Locate the cell with the specified text and output its [X, Y] center coordinate. 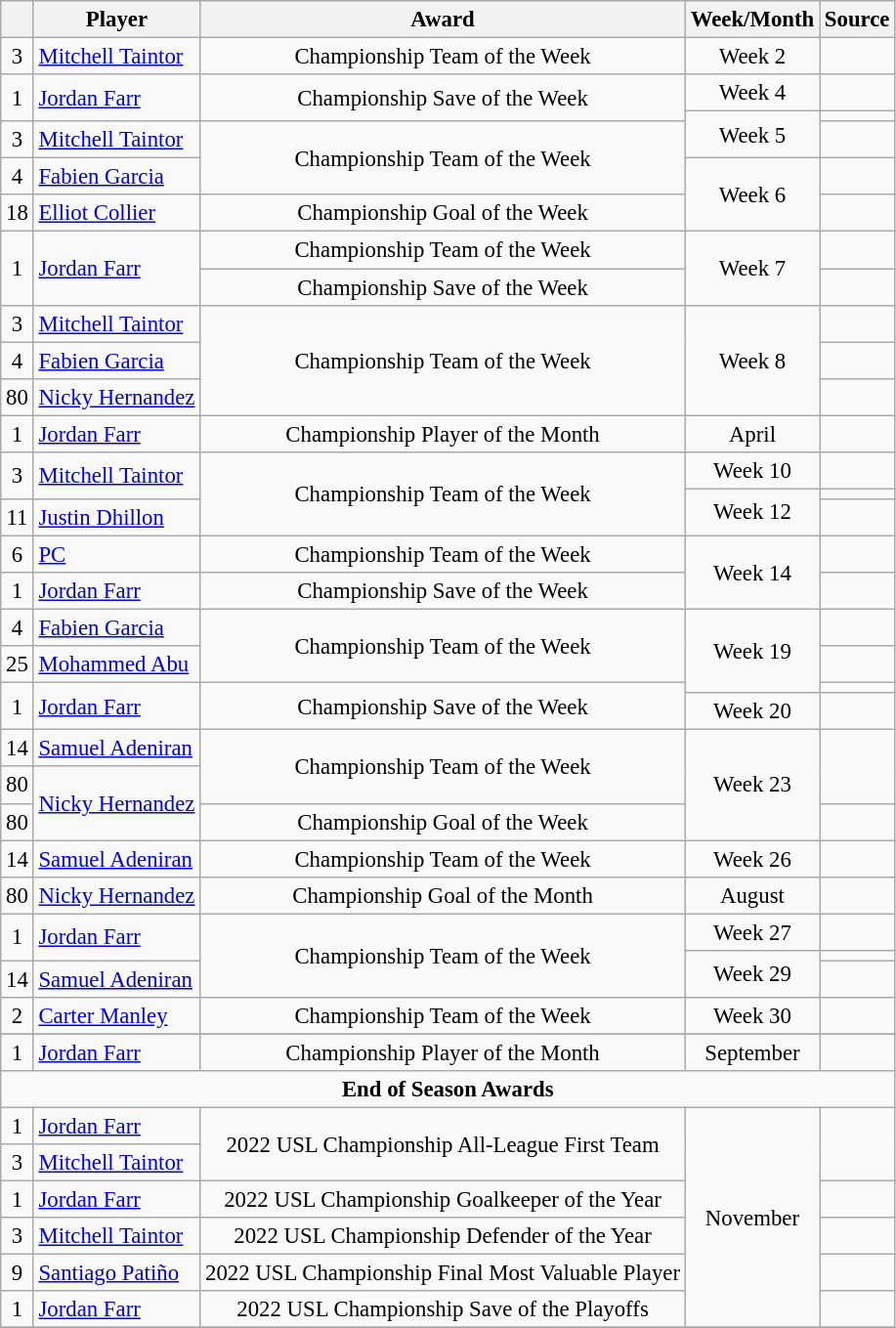
Carter Manley [117, 1016]
August [752, 895]
Week 26 [752, 859]
2022 USL Championship Goalkeeper of the Year [444, 1200]
End of Season Awards [448, 1090]
Week 7 [752, 268]
2022 USL Championship Defender of the Year [444, 1236]
PC [117, 554]
Week 20 [752, 711]
Week 30 [752, 1016]
Week 27 [752, 932]
Player [117, 20]
Week 10 [752, 471]
11 [18, 518]
Week 4 [752, 93]
Week 12 [752, 512]
Week 8 [752, 360]
6 [18, 554]
Week 14 [752, 573]
Week 5 [752, 135]
2 [18, 1016]
2022 USL Championship Final Most Valuable Player [444, 1273]
2022 USL Championship All-League First Team [444, 1145]
Week/Month [752, 20]
September [752, 1052]
Week 29 [752, 974]
Elliot Collier [117, 214]
9 [18, 1273]
Championship Goal of the Month [444, 895]
Justin Dhillon [117, 518]
Santiago Patiño [117, 1273]
Source [858, 20]
18 [18, 214]
Week 19 [752, 652]
Week 23 [752, 786]
Award [444, 20]
April [752, 434]
Mohammed Abu [117, 664]
25 [18, 664]
Week 2 [752, 57]
Week 6 [752, 195]
